For the text-containing cell, return its midpoint in (X, Y) coordinate format. 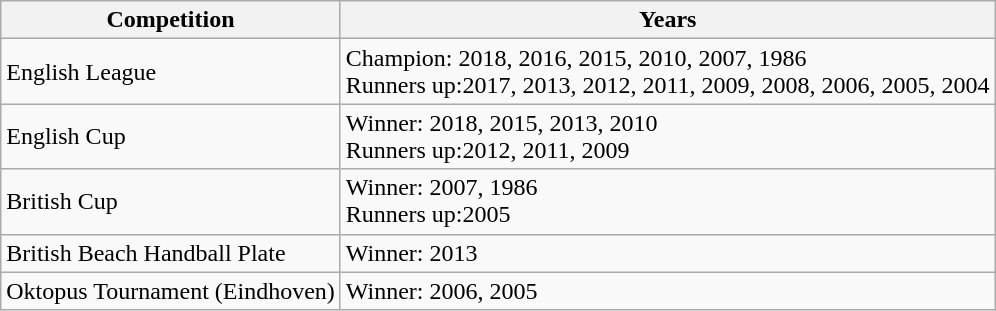
Competition (171, 20)
English League (171, 72)
Oktopus Tournament (Eindhoven) (171, 291)
Winner: 2007, 1986Runners up:2005 (668, 202)
British Cup (171, 202)
Years (668, 20)
Winner: 2013 (668, 253)
English Cup (171, 136)
Winner: 2006, 2005 (668, 291)
British Beach Handball Plate (171, 253)
Winner: 2018, 2015, 2013, 2010Runners up:2012, 2011, 2009 (668, 136)
Champion: 2018, 2016, 2015, 2010, 2007, 1986Runners up:2017, 2013, 2012, 2011, 2009, 2008, 2006, 2005, 2004 (668, 72)
